For the text-containing cell, return its midpoint in [x, y] coordinate format. 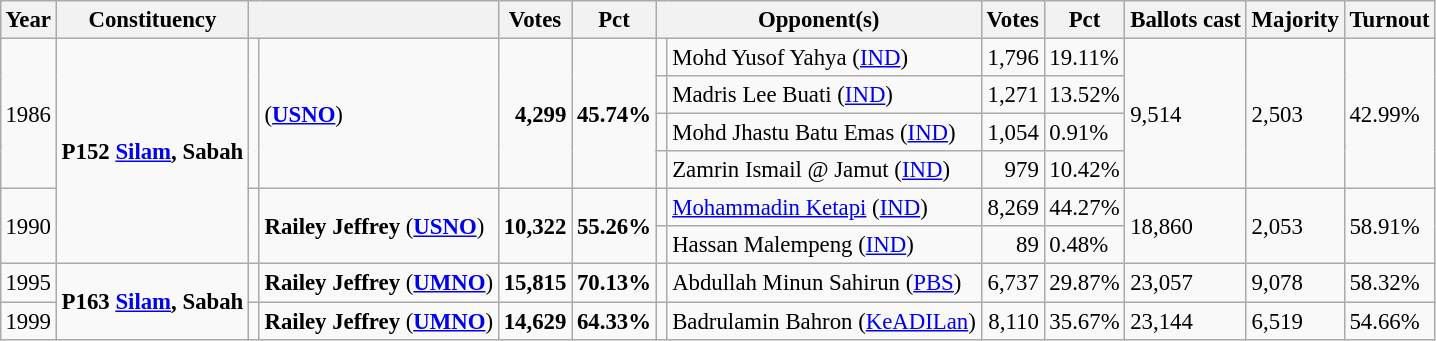
6,737 [1012, 283]
10,322 [534, 226]
55.26% [614, 226]
44.27% [1084, 208]
58.91% [1390, 226]
Abdullah Minun Sahirun (PBS) [824, 283]
14,629 [534, 321]
1986 [28, 113]
13.52% [1084, 95]
23,144 [1186, 321]
Year [28, 20]
8,269 [1012, 208]
Turnout [1390, 20]
Badrulamin Bahron (KeADILan) [824, 321]
1995 [28, 283]
0.48% [1084, 245]
Zamrin Ismail @ Jamut (IND) [824, 170]
0.91% [1084, 133]
58.32% [1390, 283]
1,796 [1012, 57]
2,503 [1295, 113]
54.66% [1390, 321]
19.11% [1084, 57]
1999 [28, 321]
Mohd Jhastu Batu Emas (IND) [824, 133]
89 [1012, 245]
Majority [1295, 20]
42.99% [1390, 113]
Ballots cast [1186, 20]
64.33% [614, 321]
10.42% [1084, 170]
6,519 [1295, 321]
9,078 [1295, 283]
Madris Lee Buati (IND) [824, 95]
(USNO) [378, 113]
4,299 [534, 113]
Hassan Malempeng (IND) [824, 245]
979 [1012, 170]
15,815 [534, 283]
1990 [28, 226]
29.87% [1084, 283]
1,271 [1012, 95]
23,057 [1186, 283]
70.13% [614, 283]
45.74% [614, 113]
Opponent(s) [818, 20]
P152 Silam, Sabah [152, 151]
P163 Silam, Sabah [152, 302]
2,053 [1295, 226]
1,054 [1012, 133]
Constituency [152, 20]
Railey Jeffrey (USNO) [378, 226]
9,514 [1186, 113]
Mohammadin Ketapi (IND) [824, 208]
Mohd Yusof Yahya (IND) [824, 57]
18,860 [1186, 226]
35.67% [1084, 321]
8,110 [1012, 321]
